Capture the cell that displays the provided text and extract its [x, y] central coordinate. 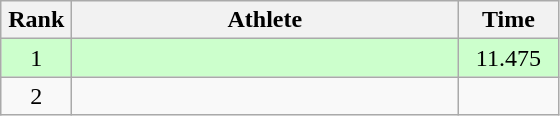
Athlete [265, 20]
11.475 [508, 58]
Time [508, 20]
Rank [36, 20]
2 [36, 96]
1 [36, 58]
